Capture the cell that displays the provided text and extract its [X, Y] central coordinate. 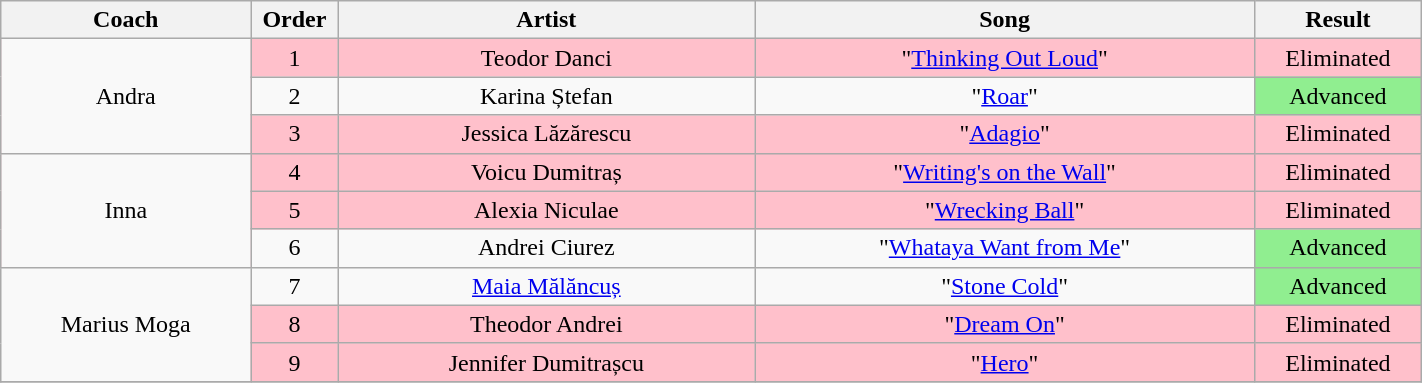
Song [1005, 20]
"Wrecking Ball" [1005, 210]
"Writing's on the Wall" [1005, 172]
Maia Mălăncuș [546, 286]
"Thinking Out Loud" [1005, 58]
"Dream On" [1005, 324]
Order [294, 20]
Teodor Danci [546, 58]
9 [294, 362]
"Stone Cold" [1005, 286]
Andrei Ciurez [546, 248]
Marius Moga [126, 324]
3 [294, 134]
Andra [126, 96]
"Whataya Want from Me" [1005, 248]
1 [294, 58]
Voicu Dumitraș [546, 172]
7 [294, 286]
2 [294, 96]
Coach [126, 20]
Jessica Lăzărescu [546, 134]
Inna [126, 210]
Artist [546, 20]
8 [294, 324]
"Hero" [1005, 362]
6 [294, 248]
"Adagio" [1005, 134]
Theodor Andrei [546, 324]
Alexia Niculae [546, 210]
Result [1338, 20]
4 [294, 172]
5 [294, 210]
Jennifer Dumitrașcu [546, 362]
Karina Ștefan [546, 96]
"Roar" [1005, 96]
